Search for the cell housing the specified text and yield its [X, Y] center coordinate. 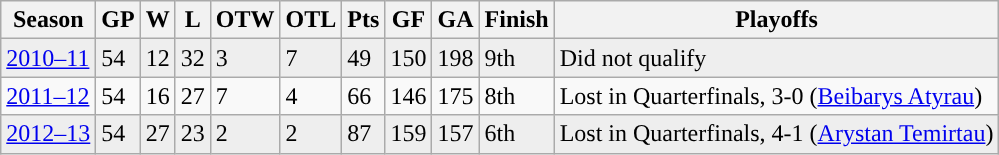
Did not qualify [776, 58]
GF [408, 20]
49 [364, 58]
OTL [311, 20]
159 [408, 134]
4 [311, 96]
GA [456, 20]
L [192, 20]
150 [408, 58]
87 [364, 134]
Lost in Quarterfinals, 3-0 (Beibarys Atyrau) [776, 96]
Pts [364, 20]
66 [364, 96]
23 [192, 134]
157 [456, 134]
32 [192, 58]
Lost in Quarterfinals, 4-1 (Arystan Temirtau) [776, 134]
8th [516, 96]
Season [48, 20]
175 [456, 96]
Finish [516, 20]
16 [158, 96]
12 [158, 58]
3 [245, 58]
OTW [245, 20]
Playoffs [776, 20]
198 [456, 58]
9th [516, 58]
GP [118, 20]
146 [408, 96]
W [158, 20]
2010–11 [48, 58]
2012–13 [48, 134]
2011–12 [48, 96]
6th [516, 134]
